Search for the cell housing the specified text and yield its [x, y] center coordinate. 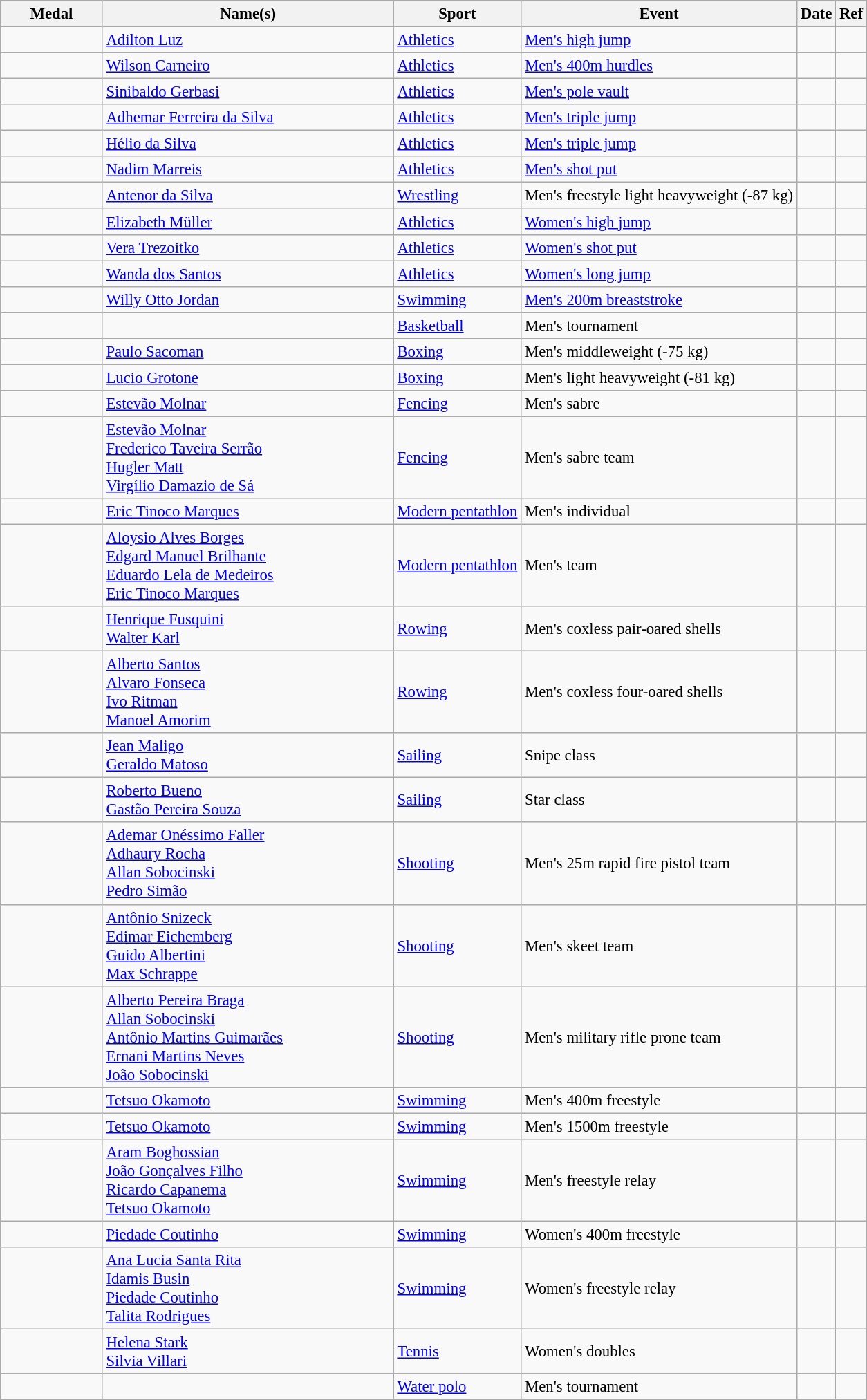
Men's 400m freestyle [660, 1100]
Piedade Coutinho [248, 1234]
Ademar Onéssimo Faller Adhaury Rocha Allan Sobocinski Pedro Simão [248, 864]
Men's 400m hurdles [660, 66]
Men's coxless pair-oared shells [660, 629]
Vera Trezoitko [248, 248]
Wanda dos Santos [248, 274]
Roberto Bueno Gastão Pereira Souza [248, 801]
Alberto Pereira Braga Allan Sobocinski Antônio Martins Guimarães Ernani Martins Neves João Sobocinski [248, 1037]
Men's shot put [660, 169]
Women's shot put [660, 248]
Men's skeet team [660, 946]
Lucio Grotone [248, 377]
Basketball [458, 326]
Estevão Molnar [248, 404]
Hélio da Silva [248, 144]
Men's middleweight (-75 kg) [660, 352]
Water polo [458, 1387]
Men's coxless four-oared shells [660, 693]
Event [660, 14]
Men's light heavyweight (-81 kg) [660, 377]
Men's 200m breaststroke [660, 299]
Aram BoghossianJoão Gonçalves FilhoRicardo CapanemaTetsuo Okamoto [248, 1181]
Ana Lucia Santa RitaIdamis BusinPiedade CoutinhoTalita Rodrigues [248, 1289]
Antônio Snizeck Edimar Eichemberg Guido Albertini Max Schrappe [248, 946]
Men's military rifle prone team [660, 1037]
Men's freestyle relay [660, 1181]
Willy Otto Jordan [248, 299]
Elizabeth Müller [248, 222]
Men's freestyle light heavyweight (-87 kg) [660, 196]
Tennis [458, 1351]
Sinibaldo Gerbasi [248, 92]
Women's doubles [660, 1351]
Adhemar Ferreira da Silva [248, 118]
Name(s) [248, 14]
Alberto Santos Alvaro Fonseca Ivo Ritman Manoel Amorim [248, 693]
Medal [51, 14]
Wrestling [458, 196]
Men's high jump [660, 40]
Men's sabre team [660, 458]
Men's team [660, 566]
Women's long jump [660, 274]
Henrique Fusquini Walter Karl [248, 629]
Star class [660, 801]
Date [816, 14]
Men's pole vault [660, 92]
Estevão MolnarFrederico Taveira SerrãoHugler MattVirgílio Damazio de Sá [248, 458]
Helena StarkSilvia Villari [248, 1351]
Women's 400m freestyle [660, 1234]
Snipe class [660, 755]
Wilson Carneiro [248, 66]
Ref [852, 14]
Women's high jump [660, 222]
Adilton Luz [248, 40]
Nadim Marreis [248, 169]
Men's 1500m freestyle [660, 1126]
Antenor da Silva [248, 196]
Paulo Sacoman [248, 352]
Aloysio Alves Borges Edgard Manuel Brilhante Eduardo Lela de Medeiros Eric Tinoco Marques [248, 566]
Men's sabre [660, 404]
Eric Tinoco Marques [248, 512]
Sport [458, 14]
Jean Maligo Geraldo Matoso [248, 755]
Men's individual [660, 512]
Men's 25m rapid fire pistol team [660, 864]
Women's freestyle relay [660, 1289]
